Search for the cell housing the specified text and yield its (X, Y) center coordinate. 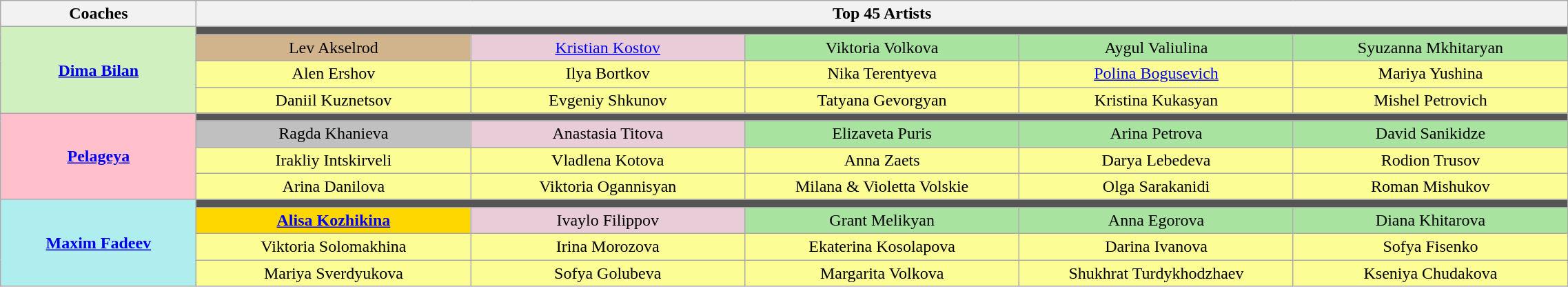
Polina Bogusevich (1157, 74)
Alen Ershov (334, 74)
Lev Akselrod (334, 48)
Kseniya Chudakova (1430, 273)
Roman Mishukov (1430, 186)
Tatyana Gevorgyan (882, 100)
Anastasia Titova (608, 134)
Dima Bilan (99, 70)
Maxim Fadeev (99, 243)
Kristina Kukasyan (1157, 100)
Kristian Kostov (608, 48)
Evgeniy Shkunov (608, 100)
Ivaylo Filippov (608, 220)
Olga Sarakanidi (1157, 186)
David Sanikidze (1430, 134)
Irakliy Intskirveli (334, 160)
Sofya Fisenko (1430, 246)
Aygul Valiulina (1157, 48)
Darya Lebedeva (1157, 160)
Mariya Sverdyukova (334, 273)
Ilya Bortkov (608, 74)
Grant Melikyan (882, 220)
Mariya Yushina (1430, 74)
Anna Egorova (1157, 220)
Shukhrat Turdykhodzhaev (1157, 273)
Pelageya (99, 156)
Ekaterina Kosolapova (882, 246)
Arina Danilova (334, 186)
Milana & Violetta Volskie (882, 186)
Elizaveta Puris (882, 134)
Vladlena Kotova (608, 160)
Mishel Petrovich (1430, 100)
Darina Ivanova (1157, 246)
Arina Petrova (1157, 134)
Alisa Kozhikina (334, 220)
Diana Khitarova (1430, 220)
Daniil Kuznetsov (334, 100)
Sofya Golubeva (608, 273)
Irina Morozova (608, 246)
Viktoria Ogannisyan (608, 186)
Anna Zaets (882, 160)
Top 45 Artists (882, 14)
Ragda Khanieva (334, 134)
Coaches (99, 14)
Viktoria Solomakhina (334, 246)
Nika Terentyeva (882, 74)
Viktoria Volkova (882, 48)
Rodion Trusov (1430, 160)
Margarita Volkova (882, 273)
Syuzanna Mkhitaryan (1430, 48)
